Determine the [x, y] coordinate at the center of the cell enclosing the given text.  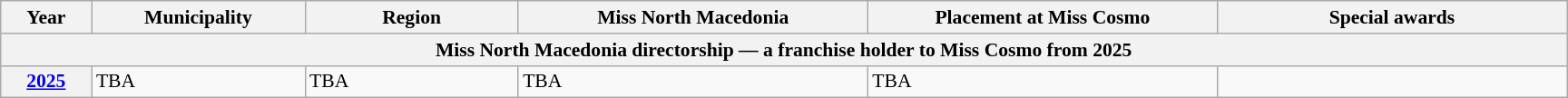
Municipality [198, 17]
Placement at Miss Cosmo [1042, 17]
Special awards [1392, 17]
Year [46, 17]
Region [412, 17]
Miss North Macedonia [693, 17]
Miss North Macedonia directorship — a franchise holder to Miss Cosmo from 2025 [784, 50]
2025 [46, 82]
